Determine the (x, y) coordinate at the center of the cell enclosing the given text.  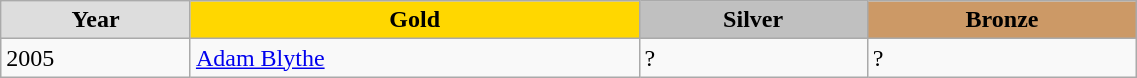
Bronze (1002, 20)
Year (96, 20)
2005 (96, 58)
Gold (414, 20)
Silver (753, 20)
Adam Blythe (414, 58)
